Search for the cell housing the specified text and yield its (x, y) center coordinate. 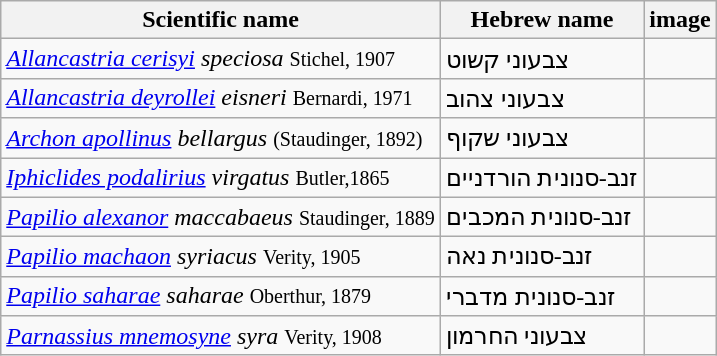
Archon apollinus bellargus (Staudinger, 1892) (220, 138)
צבעוני שקוף (542, 138)
צבעוני קשוט (542, 59)
Papilio saharae saharae Oberthur, 1879 (220, 296)
Parnassius mnemosyne syra Verity, 1908 (220, 336)
זנב-סנונית המכבים (542, 217)
Iphiclides podalirius virgatus Butler,1865 (220, 178)
זנב-סנונית נאה (542, 257)
צבעוני החרמון (542, 336)
Hebrew name (542, 20)
Scientific name (220, 20)
Allancastria deyrollei eisneri Bernardi, 1971 (220, 98)
זנב-סנונית הורדניים (542, 178)
image (680, 20)
זנב-סנונית מדברי (542, 296)
צבעוני צהוב (542, 98)
Papilio machaon syriacus Verity, 1905 (220, 257)
Allancastria cerisyi speciosa Stichel, 1907 (220, 59)
Papilio alexanor maccabaeus Staudinger, 1889 (220, 217)
